Find where the given text appears and provide that cell's center as (x, y) coordinate. 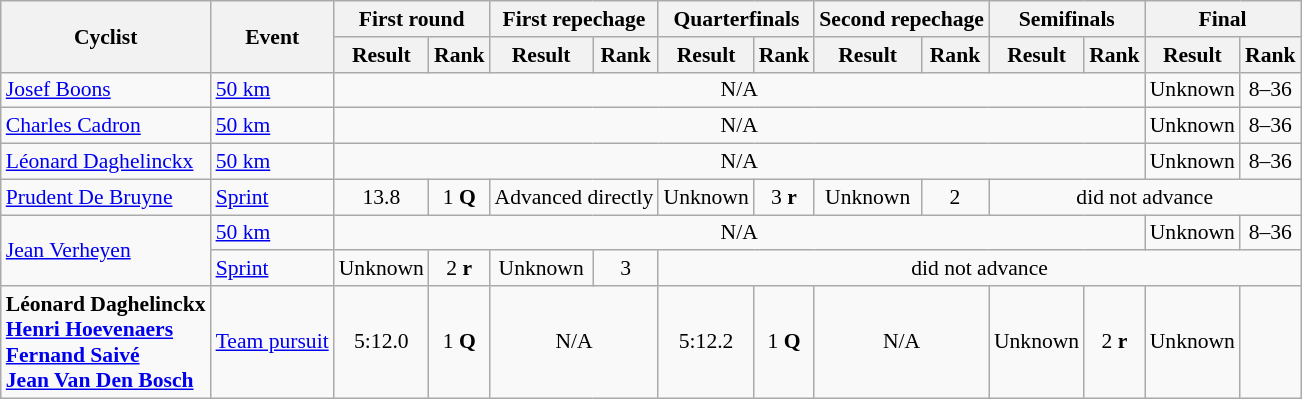
Josef Boons (106, 90)
Advanced directly (574, 197)
Cyclist (106, 36)
Léonard Daghelinckx (106, 162)
Semifinals (1067, 19)
Jean Verheyen (106, 250)
5:12.2 (706, 342)
Second repechage (902, 19)
2 (955, 197)
Prudent De Bruyne (106, 197)
Final (1223, 19)
5:12.0 (382, 342)
Team pursuit (272, 342)
3 (626, 269)
Event (272, 36)
Charles Cadron (106, 126)
First round (412, 19)
Léonard Daghelinckx Henri Hoevenaers Fernand Saivé Jean Van Den Bosch (106, 342)
13.8 (382, 197)
3 r (784, 197)
First repechage (574, 19)
Quarterfinals (736, 19)
